Search for the cell housing the specified text and yield its [x, y] center coordinate. 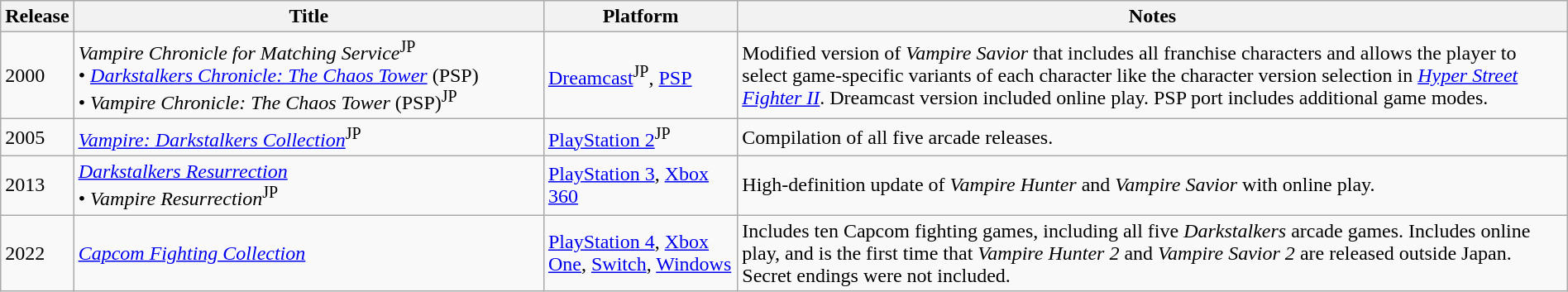
Capcom Fighting Collection [308, 253]
Title [308, 17]
PlayStation 2JP [640, 137]
2013 [37, 185]
Darkstalkers Resurrection• Vampire ResurrectionJP [308, 185]
2005 [37, 137]
Release [37, 17]
Platform [640, 17]
2000 [37, 76]
PlayStation 3, Xbox 360 [640, 185]
DreamcastJP, PSP [640, 76]
Notes [1153, 17]
Vampire: Darkstalkers CollectionJP [308, 137]
PlayStation 4, Xbox One, Switch, Windows [640, 253]
2022 [37, 253]
Vampire Chronicle for Matching ServiceJP• Darkstalkers Chronicle: The Chaos Tower (PSP)• Vampire Chronicle: The Chaos Tower (PSP)JP [308, 76]
High-definition update of Vampire Hunter and Vampire Savior with online play. [1153, 185]
Compilation of all five arcade releases. [1153, 137]
